For the text-containing cell, return its midpoint in [x, y] coordinate format. 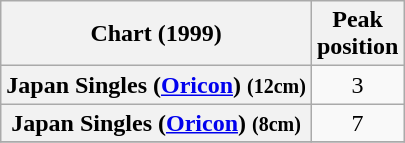
Chart (1999) [156, 34]
Japan Singles (Oricon) (12cm) [156, 85]
Japan Singles (Oricon) (8cm) [156, 123]
Peakposition [357, 34]
7 [357, 123]
3 [357, 85]
